Capture the cell that displays the provided text and extract its (X, Y) central coordinate. 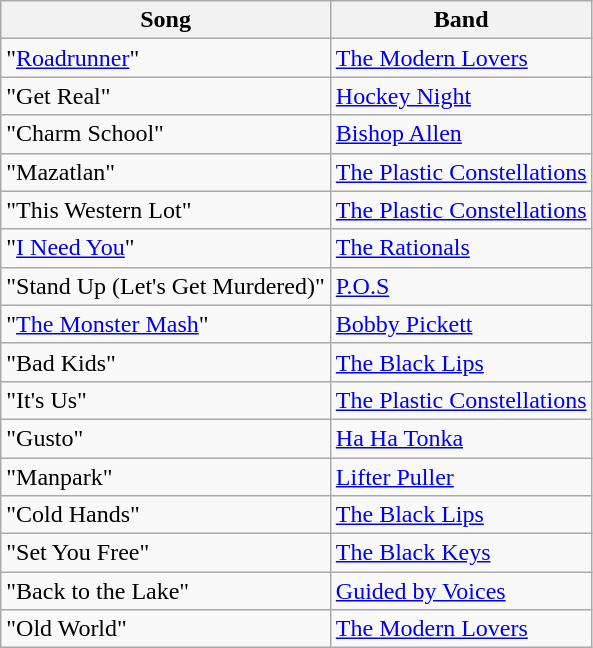
"Gusto" (166, 438)
"Charm School" (166, 134)
"This Western Lot" (166, 210)
Band (461, 20)
Guided by Voices (461, 591)
Hockey Night (461, 96)
"Cold Hands" (166, 515)
"Roadrunner" (166, 58)
"Stand Up (Let's Get Murdered)" (166, 286)
The Rationals (461, 248)
"Back to the Lake" (166, 591)
"Mazatlan" (166, 172)
"Manpark" (166, 477)
"I Need You" (166, 248)
Bishop Allen (461, 134)
The Black Keys (461, 553)
"It's Us" (166, 400)
Ha Ha Tonka (461, 438)
"Bad Kids" (166, 362)
Lifter Puller (461, 477)
P.O.S (461, 286)
"Set You Free" (166, 553)
"The Monster Mash" (166, 324)
"Get Real" (166, 96)
Bobby Pickett (461, 324)
Song (166, 20)
"Old World" (166, 629)
